Return the (X, Y) coordinate for the center point of the cell that contains the specified text.  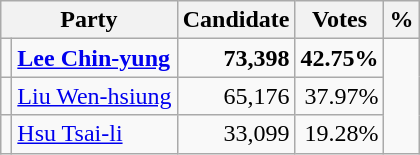
Candidate (236, 20)
Votes (340, 20)
33,099 (236, 134)
42.75% (340, 58)
37.97% (340, 96)
Hsu Tsai-li (94, 134)
% (402, 20)
Party (89, 20)
65,176 (236, 96)
73,398 (236, 58)
19.28% (340, 134)
Lee Chin-yung (94, 58)
Liu Wen-hsiung (94, 96)
